Search for the cell housing the specified text and yield its (X, Y) center coordinate. 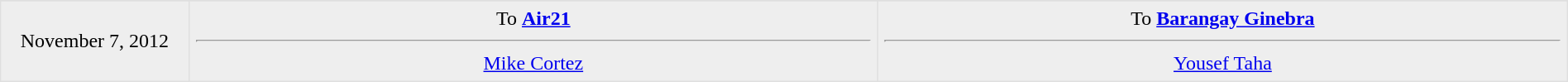
To Barangay GinebraYousef Taha (1223, 41)
November 7, 2012 (94, 41)
To Air21Mike Cortez (533, 41)
